Output the (x, y) coordinate of the center of the cell containing the given text.  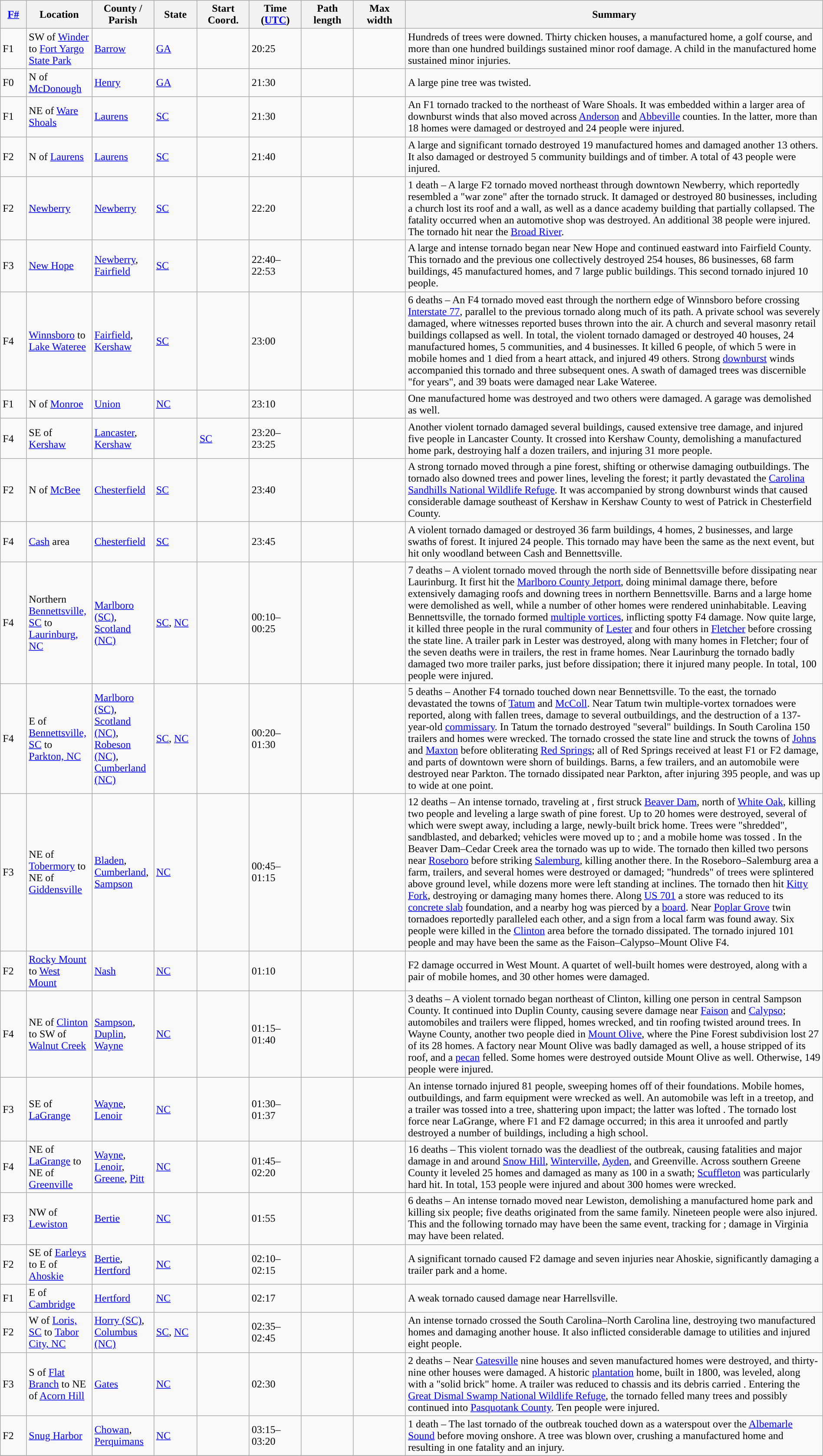
SE of LaGrange (59, 1109)
State (175, 15)
Northern Bennettsville, SC to Laurinburg, NC (59, 622)
03:15–03:20 (275, 1436)
SE of Kershaw (59, 438)
Gates (123, 1384)
23:40 (275, 490)
SW of Winder to Fort Yargo State Park (59, 49)
21:40 (275, 157)
Wayne, Lenoir, Greene, Pitt (123, 1167)
Cash area (59, 541)
Chowan, Perquimans (123, 1436)
A large pine tree was twisted. (614, 82)
00:20–01:30 (275, 739)
Lancaster, Kershaw (123, 438)
NE of Tobermory to NE of Giddensville (59, 872)
01:45–02:20 (275, 1167)
N of Laurens (59, 157)
Bladen, Cumberland, Sampson (123, 872)
One manufactured home was destroyed and two others were damaged. A garage was demolished as well. (614, 404)
00:45–01:15 (275, 872)
02:17 (275, 1298)
Bertie, Hertford (123, 1264)
23:45 (275, 541)
01:55 (275, 1218)
Nash (123, 971)
County / Parish (123, 15)
N of McDonough (59, 82)
Time (UTC) (275, 15)
A significant tornado caused F2 damage and seven injuries near Ahoskie, significantly damaging a trailer park and a home. (614, 1264)
NE of LaGrange to NE of Greenville (59, 1167)
Marlboro (SC), Scotland (NC),Robeson (NC), Cumberland (NC) (123, 739)
01:15–01:40 (275, 1034)
E of Bennettsville, SC to Parkton, NC (59, 739)
New Hope (59, 266)
NE of Ware Shoals (59, 117)
01:10 (275, 971)
Hertford (123, 1298)
Summary (614, 15)
02:10–02:15 (275, 1264)
Union (123, 404)
02:30 (275, 1384)
W of Loris, SC to Tabor City, NC (59, 1332)
Rocky Mount to West Mount (59, 971)
F0 (13, 82)
23:20–23:25 (275, 438)
Sampson, Duplin, Wayne (123, 1034)
Horry (SC), Columbus (NC) (123, 1332)
Newberry, Fairfield (123, 266)
00:10–00:25 (275, 622)
01:30–01:37 (275, 1109)
A weak tornado caused damage near Harrellsville. (614, 1298)
F# (13, 15)
S of Flat Branch to NE of Acorn Hill (59, 1384)
Marlboro (SC), Scotland (NC) (123, 622)
Location (59, 15)
Snug Harbor (59, 1436)
N of McBee (59, 490)
Winnsboro to Lake Wateree (59, 341)
F2 damage occurred in West Mount. A quartet of well-built homes were destroyed, along with a pair of mobile homes, and 30 other homes were damaged. (614, 971)
SE of Earleys to E of Ahoskie (59, 1264)
NW of Lewiston (59, 1218)
Wayne, Lenoir (123, 1109)
02:35–02:45 (275, 1332)
Bertie (123, 1218)
N of Monroe (59, 404)
Max width (379, 15)
20:25 (275, 49)
23:00 (275, 341)
NE of Clinton to SW of Walnut Creek (59, 1034)
Henry (123, 82)
Path length (327, 15)
23:10 (275, 404)
22:20 (275, 208)
Start Coord. (223, 15)
Barrow (123, 49)
Fairfield, Kershaw (123, 341)
22:40–22:53 (275, 266)
E of Cambridge (59, 1298)
